For the text-containing cell, return its midpoint in [x, y] coordinate format. 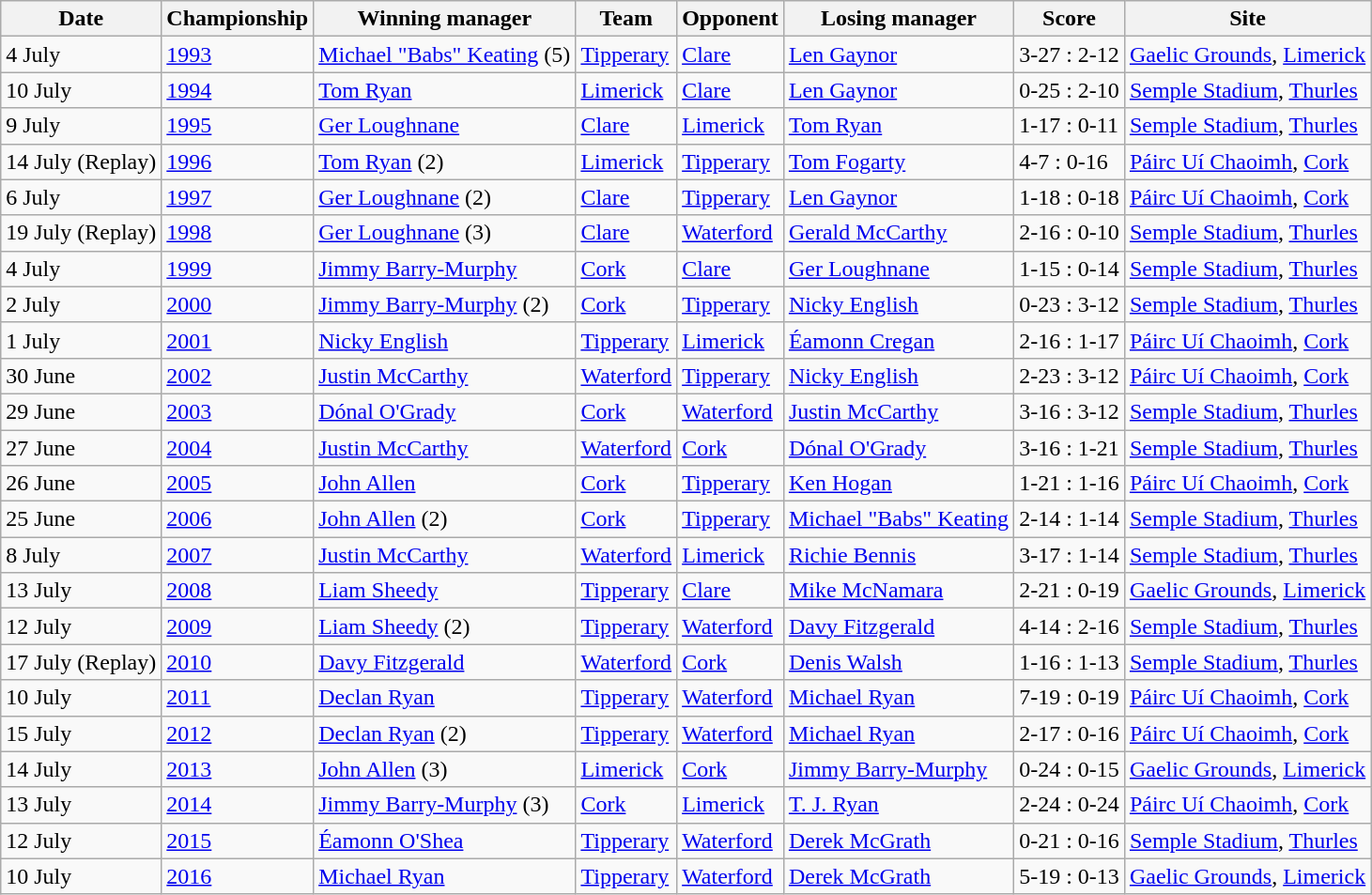
1998 [238, 233]
2005 [238, 484]
25 June [81, 519]
Richie Bennis [898, 555]
5-19 : 0-13 [1070, 876]
2007 [238, 555]
6 July [81, 197]
1997 [238, 197]
7-19 : 0-19 [1070, 698]
1-17 : 0-11 [1070, 126]
1-21 : 1-16 [1070, 484]
2012 [238, 733]
Liam Sheedy [445, 591]
Ger Loughnane (2) [445, 197]
Declan Ryan (2) [445, 733]
Tom Ryan (2) [445, 162]
Team [626, 19]
Championship [238, 19]
Tom Fogarty [898, 162]
2-23 : 3-12 [1070, 376]
Jimmy Barry-Murphy (2) [445, 304]
Gerald McCarthy [898, 233]
Éamonn Cregan [898, 340]
2003 [238, 411]
Denis Walsh [898, 662]
26 June [81, 484]
2-14 : 1-14 [1070, 519]
T. J. Ryan [898, 805]
2006 [238, 519]
27 June [81, 448]
14 July [81, 769]
3-16 : 3-12 [1070, 411]
Jimmy Barry-Murphy (3) [445, 805]
3-16 : 1-21 [1070, 448]
Éamonn O'Shea [445, 841]
2-17 : 0-16 [1070, 733]
2016 [238, 876]
Score [1070, 19]
Michael "Babs" Keating [898, 519]
0-25 : 2-10 [1070, 90]
1 July [81, 340]
2000 [238, 304]
Opponent [731, 19]
2008 [238, 591]
Ken Hogan [898, 484]
2013 [238, 769]
Site [1247, 19]
2-24 : 0-24 [1070, 805]
2014 [238, 805]
8 July [81, 555]
2004 [238, 448]
1-18 : 0-18 [1070, 197]
Winning manager [445, 19]
2002 [238, 376]
3-27 : 2-12 [1070, 54]
0-24 : 0-15 [1070, 769]
2015 [238, 841]
15 July [81, 733]
2001 [238, 340]
2-16 : 1-17 [1070, 340]
John Allen [445, 484]
Ger Loughnane (3) [445, 233]
1-15 : 0-14 [1070, 269]
29 June [81, 411]
Mike McNamara [898, 591]
Liam Sheedy (2) [445, 626]
2011 [238, 698]
2010 [238, 662]
1994 [238, 90]
0-21 : 0-16 [1070, 841]
4-7 : 0-16 [1070, 162]
2009 [238, 626]
Michael "Babs" Keating (5) [445, 54]
14 July (Replay) [81, 162]
Date [81, 19]
0-23 : 3-12 [1070, 304]
19 July (Replay) [81, 233]
Declan Ryan [445, 698]
1995 [238, 126]
Losing manager [898, 19]
2-16 : 0-10 [1070, 233]
17 July (Replay) [81, 662]
4-14 : 2-16 [1070, 626]
30 June [81, 376]
1999 [238, 269]
1-16 : 1-13 [1070, 662]
John Allen (3) [445, 769]
John Allen (2) [445, 519]
2-21 : 0-19 [1070, 591]
1996 [238, 162]
2 July [81, 304]
1993 [238, 54]
9 July [81, 126]
3-17 : 1-14 [1070, 555]
